Detect which cell encompasses the target text, then output its (X, Y) center coordinate. 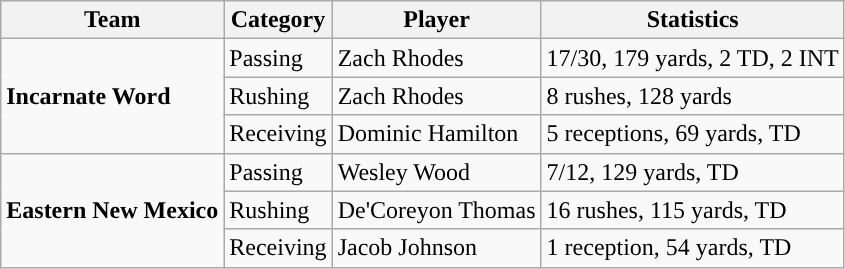
Dominic Hamilton (436, 134)
Category (278, 20)
Jacob Johnson (436, 248)
8 rushes, 128 yards (692, 96)
De'Coreyon Thomas (436, 210)
5 receptions, 69 yards, TD (692, 134)
Eastern New Mexico (112, 210)
17/30, 179 yards, 2 TD, 2 INT (692, 58)
Statistics (692, 20)
16 rushes, 115 yards, TD (692, 210)
Player (436, 20)
1 reception, 54 yards, TD (692, 248)
Team (112, 20)
Incarnate Word (112, 96)
Wesley Wood (436, 172)
7/12, 129 yards, TD (692, 172)
